Find where the given text appears and provide that cell's center as (x, y) coordinate. 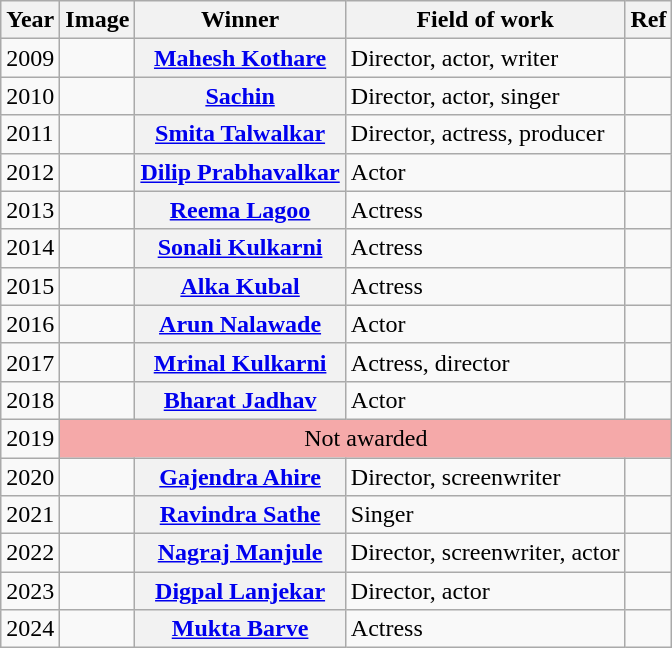
Ref (648, 20)
2019 (30, 438)
Year (30, 20)
Director, screenwriter, actor (485, 553)
2020 (30, 477)
Mahesh Kothare (240, 58)
Sonali Kulkarni (240, 248)
Director, actress, producer (485, 134)
Arun Nalawade (240, 324)
Director, actor (485, 591)
Director, screenwriter (485, 477)
Winner (240, 20)
2022 (30, 553)
Field of work (485, 20)
Ravindra Sathe (240, 515)
Mukta Barve (240, 629)
Smita Talwalkar (240, 134)
2010 (30, 96)
Reema Lagoo (240, 210)
Nagraj Manjule (240, 553)
2009 (30, 58)
2021 (30, 515)
2015 (30, 286)
2016 (30, 324)
2013 (30, 210)
Alka Kubal (240, 286)
Dilip Prabhavalkar (240, 172)
Sachin (240, 96)
2023 (30, 591)
Not awarded (366, 438)
Director, actor, writer (485, 58)
2018 (30, 400)
2011 (30, 134)
Image (98, 20)
Singer (485, 515)
Mrinal Kulkarni (240, 362)
Bharat Jadhav (240, 400)
Actress, director (485, 362)
Gajendra Ahire (240, 477)
2024 (30, 629)
2014 (30, 248)
Digpal Lanjekar (240, 591)
2017 (30, 362)
2012 (30, 172)
Director, actor, singer (485, 96)
